Detect which cell encompasses the target text, then output its (X, Y) center coordinate. 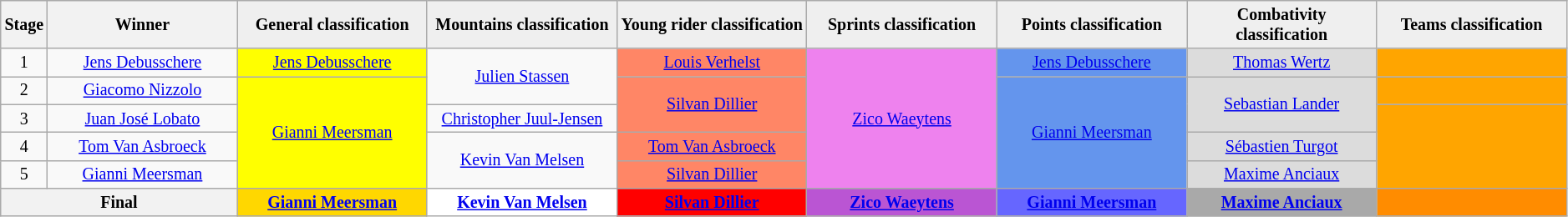
4 (24, 147)
3 (24, 119)
Sébastien Turgot (1281, 147)
General classification (332, 25)
Teams classification (1472, 25)
Young rider classification (712, 25)
Sprints classification (902, 25)
Giacomo Nizzolo (142, 90)
Christopher Juul-Jensen (521, 119)
2 (24, 90)
Stage (24, 25)
Points classification (1091, 25)
Sebastian Lander (1281, 105)
Final (119, 202)
Combativity classification (1281, 25)
Winner (142, 25)
Louis Verhelst (712, 63)
Thomas Wertz (1281, 63)
5 (24, 174)
Mountains classification (521, 25)
1 (24, 63)
Juan José Lobato (142, 119)
Julien Stassen (521, 77)
